Determine the [x, y] coordinate at the center of the cell enclosing the given text.  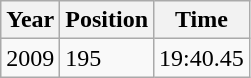
Year [30, 20]
2009 [30, 58]
19:40.45 [202, 58]
195 [107, 58]
Time [202, 20]
Position [107, 20]
